Return (X, Y) of the center of cell containing provided text 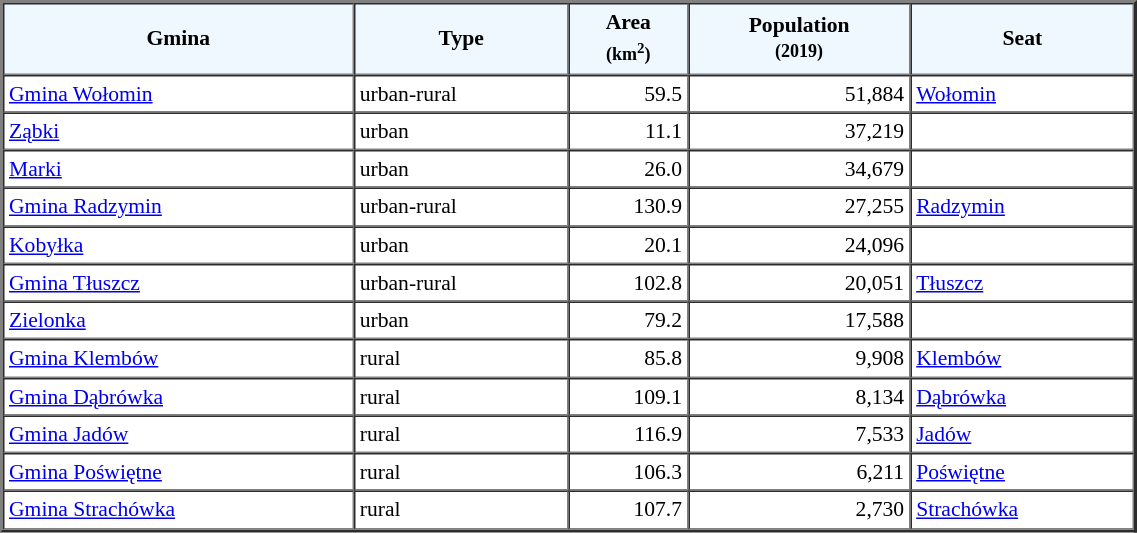
106.3 (628, 472)
109.1 (628, 396)
85.8 (628, 359)
51,884 (799, 93)
Radzymin (1022, 207)
Gmina Jadów (178, 434)
Gmina Radzymin (178, 207)
Ząbki (178, 131)
7,533 (799, 434)
Type (462, 38)
9,908 (799, 359)
Marki (178, 169)
130.9 (628, 207)
27,255 (799, 207)
20.1 (628, 245)
Poświętne (1022, 472)
102.8 (628, 283)
Jadów (1022, 434)
59.5 (628, 93)
Gmina Klembów (178, 359)
Zielonka (178, 321)
Klembów (1022, 359)
20,051 (799, 283)
Population(2019) (799, 38)
11.1 (628, 131)
Area(km2) (628, 38)
Gmina Tłuszcz (178, 283)
24,096 (799, 245)
Tłuszcz (1022, 283)
37,219 (799, 131)
79.2 (628, 321)
Wołomin (1022, 93)
26.0 (628, 169)
2,730 (799, 510)
17,588 (799, 321)
34,679 (799, 169)
Dąbrówka (1022, 396)
107.7 (628, 510)
6,211 (799, 472)
116.9 (628, 434)
Gmina Strachówka (178, 510)
Gmina Wołomin (178, 93)
Strachówka (1022, 510)
Seat (1022, 38)
Kobyłka (178, 245)
Gmina (178, 38)
8,134 (799, 396)
Gmina Dąbrówka (178, 396)
Gmina Poświętne (178, 472)
